Locate the cell with the specified text and output its [x, y] center coordinate. 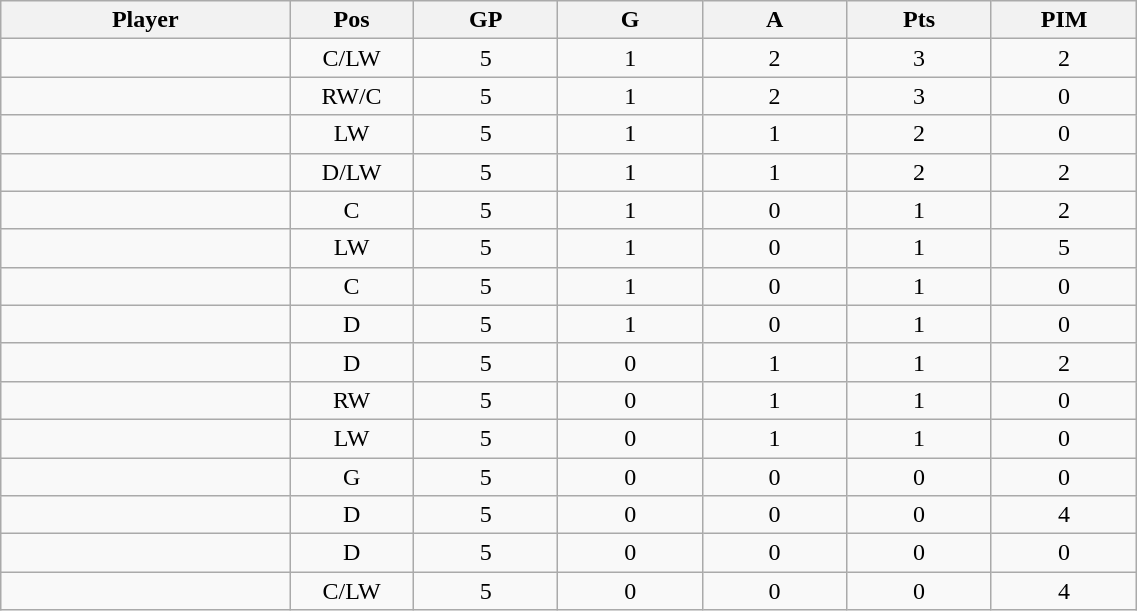
D/LW [352, 172]
RW/C [352, 96]
GP [485, 20]
Pos [352, 20]
PIM [1064, 20]
Player [146, 20]
A [774, 20]
Pts [919, 20]
RW [352, 400]
